Find where the given text appears and provide that cell's center as [x, y] coordinate. 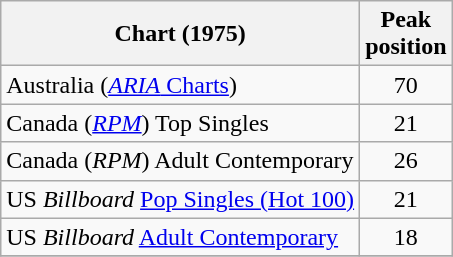
US Billboard Adult Contemporary [180, 237]
Peakposition [406, 34]
Canada (RPM) Adult Contemporary [180, 161]
26 [406, 161]
Canada (RPM) Top Singles [180, 123]
70 [406, 85]
18 [406, 237]
Chart (1975) [180, 34]
Australia (ARIA Charts) [180, 85]
US Billboard Pop Singles (Hot 100) [180, 199]
